Output the [x, y] coordinate of the center of the cell containing the given text.  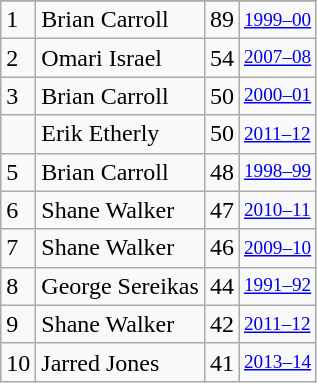
46 [222, 248]
2010–11 [277, 210]
2013–14 [277, 362]
2000–01 [277, 96]
1998–99 [277, 172]
2007–08 [277, 58]
7 [18, 248]
41 [222, 362]
Jarred Jones [120, 362]
54 [222, 58]
3 [18, 96]
44 [222, 286]
Omari Israel [120, 58]
6 [18, 210]
42 [222, 324]
48 [222, 172]
47 [222, 210]
2009–10 [277, 248]
10 [18, 362]
8 [18, 286]
89 [222, 20]
1 [18, 20]
5 [18, 172]
1991–92 [277, 286]
George Sereikas [120, 286]
9 [18, 324]
Erik Etherly [120, 134]
2 [18, 58]
1999–00 [277, 20]
